Find where the given text appears and provide that cell's center as (x, y) coordinate. 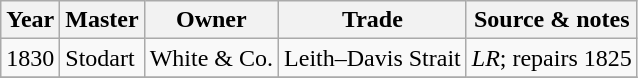
Trade (373, 20)
Master (102, 20)
1830 (30, 58)
Leith–Davis Strait (373, 58)
Stodart (102, 58)
Year (30, 20)
Owner (211, 20)
White & Co. (211, 58)
LR; repairs 1825 (552, 58)
Source & notes (552, 20)
